Find where the given text appears and provide that cell's center as (X, Y) coordinate. 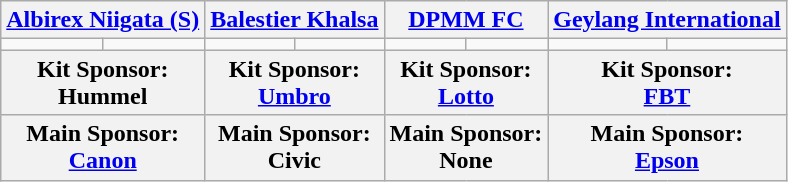
Main Sponsor: Epson (667, 148)
Main Sponsor: Civic (294, 148)
Kit Sponsor: Lotto (466, 82)
Albirex Niigata (S) (103, 20)
DPMM FC (466, 20)
Kit Sponsor: FBT (667, 82)
Balestier Khalsa (294, 20)
Kit Sponsor: Umbro (294, 82)
Kit Sponsor: Hummel (103, 82)
Main Sponsor: Canon (103, 148)
Main Sponsor: None (466, 148)
Geylang International (667, 20)
